Determine the (x, y) coordinate at the center of the cell enclosing the given text.  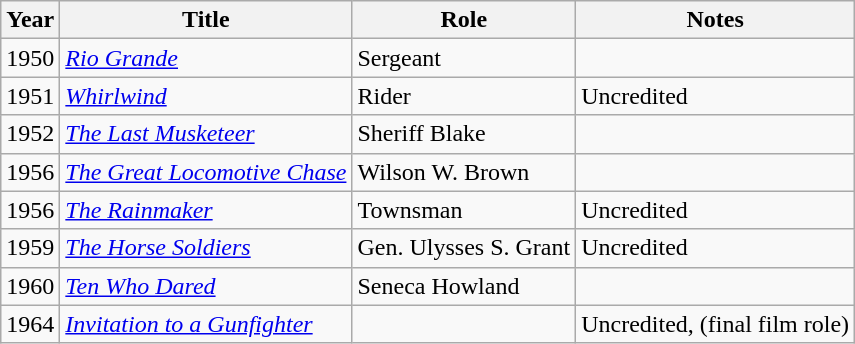
The Horse Soldiers (206, 248)
Invitation to a Gunfighter (206, 324)
Sergeant (464, 58)
1960 (30, 286)
The Great Locomotive Chase (206, 172)
1959 (30, 248)
Wilson W. Brown (464, 172)
Ten Who Dared (206, 286)
The Rainmaker (206, 210)
1952 (30, 134)
Rio Grande (206, 58)
Notes (716, 20)
1950 (30, 58)
Title (206, 20)
Whirlwind (206, 96)
Role (464, 20)
Townsman (464, 210)
Rider (464, 96)
Uncredited, (final film role) (716, 324)
Year (30, 20)
Seneca Howland (464, 286)
Sheriff Blake (464, 134)
1964 (30, 324)
Gen. Ulysses S. Grant (464, 248)
The Last Musketeer (206, 134)
1951 (30, 96)
